From the cell containing the given text, extract its center point as (x, y) coordinate. 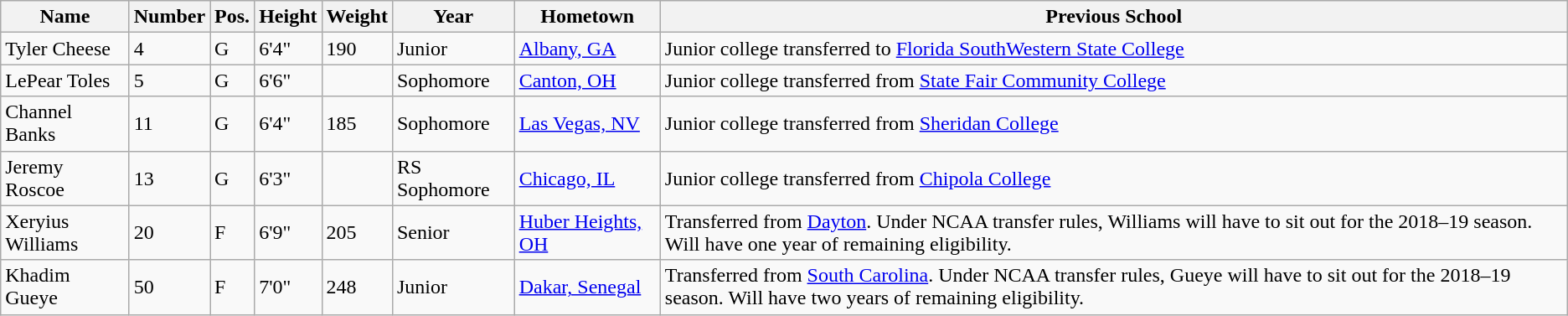
Xeryius Williams (65, 233)
50 (169, 287)
Canton, OH (587, 80)
Previous School (1114, 17)
Weight (357, 17)
185 (357, 124)
Chicago, IL (587, 178)
Year (453, 17)
6'6" (288, 80)
Jeremy Roscoe (65, 178)
Junior college transferred from State Fair Community College (1114, 80)
Senior (453, 233)
4 (169, 49)
Tyler Cheese (65, 49)
Channel Banks (65, 124)
Junior college transferred from Sheridan College (1114, 124)
7'0" (288, 287)
6'3" (288, 178)
Dakar, Senegal (587, 287)
Number (169, 17)
248 (357, 287)
205 (357, 233)
20 (169, 233)
5 (169, 80)
LePear Toles (65, 80)
13 (169, 178)
Hometown (587, 17)
6'9" (288, 233)
Pos. (233, 17)
Khadim Gueye (65, 287)
Junior college transferred to Florida SouthWestern State College (1114, 49)
Huber Heights, OH (587, 233)
Height (288, 17)
190 (357, 49)
Las Vegas, NV (587, 124)
Junior college transferred from Chipola College (1114, 178)
RS Sophomore (453, 178)
Albany, GA (587, 49)
Name (65, 17)
11 (169, 124)
